For the text-containing cell, return its midpoint in [x, y] coordinate format. 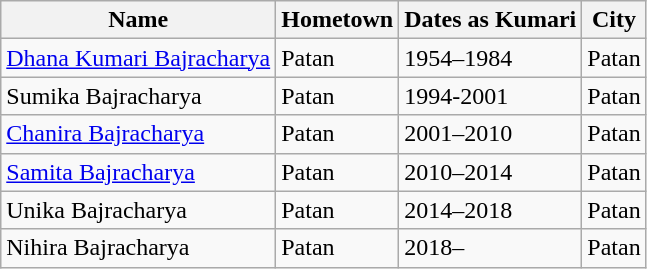
2014–2018 [490, 210]
Dates as Kumari [490, 20]
Hometown [338, 20]
2018– [490, 248]
1994-2001 [490, 96]
1954–1984 [490, 58]
Dhana Kumari Bajracharya [138, 58]
Samita Bajracharya [138, 172]
Chanira Bajracharya [138, 134]
Name [138, 20]
2010–2014 [490, 172]
Unika Bajracharya [138, 210]
Nihira Bajracharya [138, 248]
City [614, 20]
2001–2010 [490, 134]
Sumika Bajracharya [138, 96]
